For the text-containing cell, return its midpoint in [x, y] coordinate format. 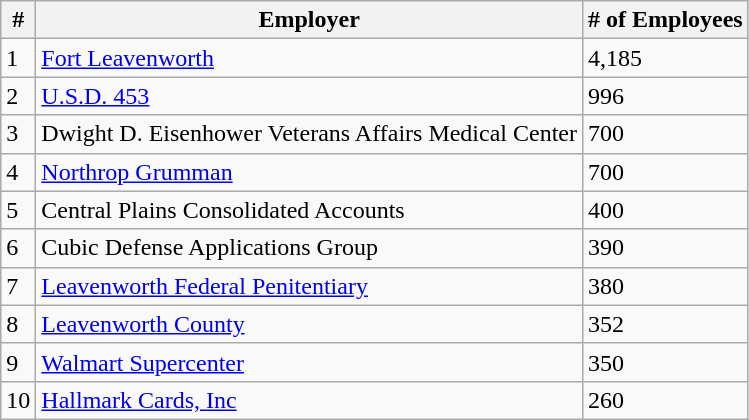
Northrop Grumman [310, 172]
2 [18, 96]
# of Employees [666, 20]
350 [666, 362]
4,185 [666, 58]
Central Plains Consolidated Accounts [310, 210]
Leavenworth Federal Penitentiary [310, 286]
8 [18, 324]
Cubic Defense Applications Group [310, 248]
Dwight D. Eisenhower Veterans Affairs Medical Center [310, 134]
6 [18, 248]
260 [666, 400]
5 [18, 210]
Employer [310, 20]
4 [18, 172]
Walmart Supercenter [310, 362]
Fort Leavenworth [310, 58]
390 [666, 248]
7 [18, 286]
# [18, 20]
Leavenworth County [310, 324]
352 [666, 324]
400 [666, 210]
9 [18, 362]
1 [18, 58]
3 [18, 134]
U.S.D. 453 [310, 96]
380 [666, 286]
10 [18, 400]
996 [666, 96]
Hallmark Cards, Inc [310, 400]
